Return (X, Y) of the center of cell containing provided text 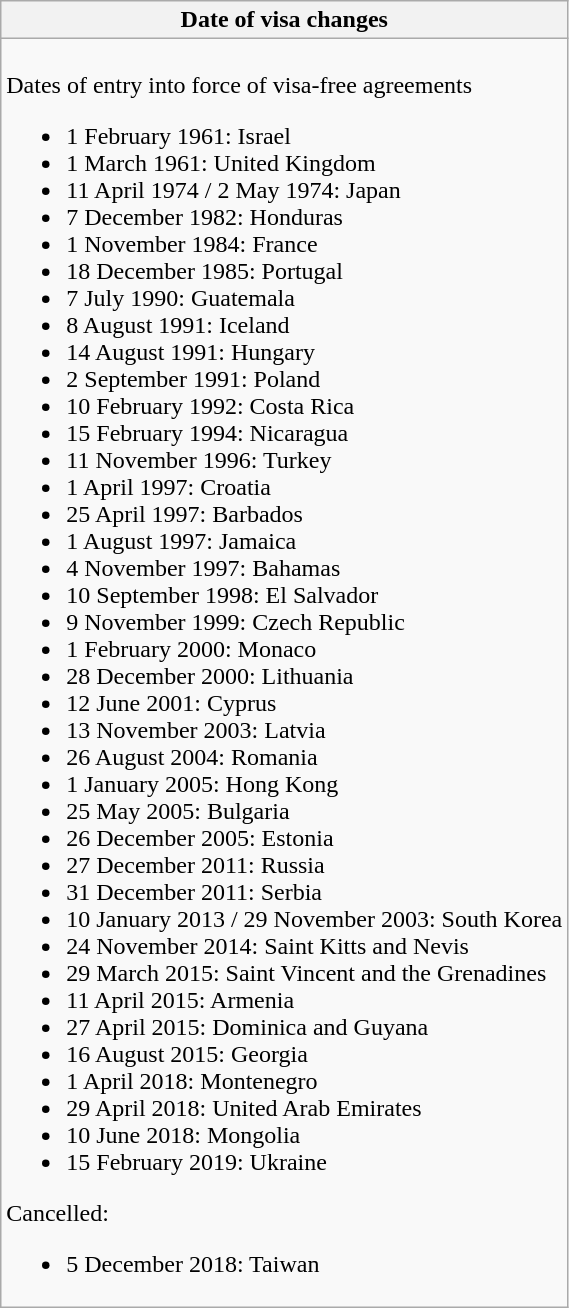
Date of visa changes (284, 20)
